Extract the (x, y) coordinate from the center of the cell holding the provided text.  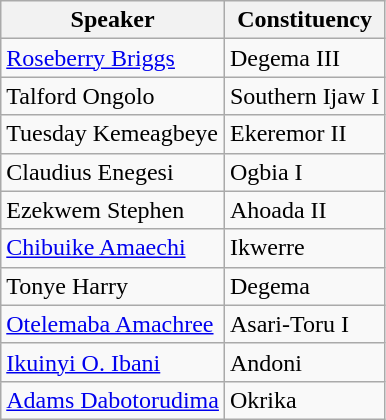
Southern Ijaw I (304, 96)
Adams Dabotorudima (113, 400)
Chibuike Amaechi (113, 248)
Ikuinyi O. Ibani (113, 362)
Roseberry Briggs (113, 58)
Constituency (304, 20)
Asari-Toru I (304, 324)
Otelemaba Amachree (113, 324)
Ekeremor II (304, 134)
Tuesday Kemeagbeye (113, 134)
Ogbia I (304, 172)
Claudius Enegesi (113, 172)
Okrika (304, 400)
Talford Ongolo (113, 96)
Ezekwem Stephen (113, 210)
Degema III (304, 58)
Tonye Harry (113, 286)
Speaker (113, 20)
Degema (304, 286)
Ahoada II (304, 210)
Ikwerre (304, 248)
Andoni (304, 362)
